Find where the given text appears and provide that cell's center as [X, Y] coordinate. 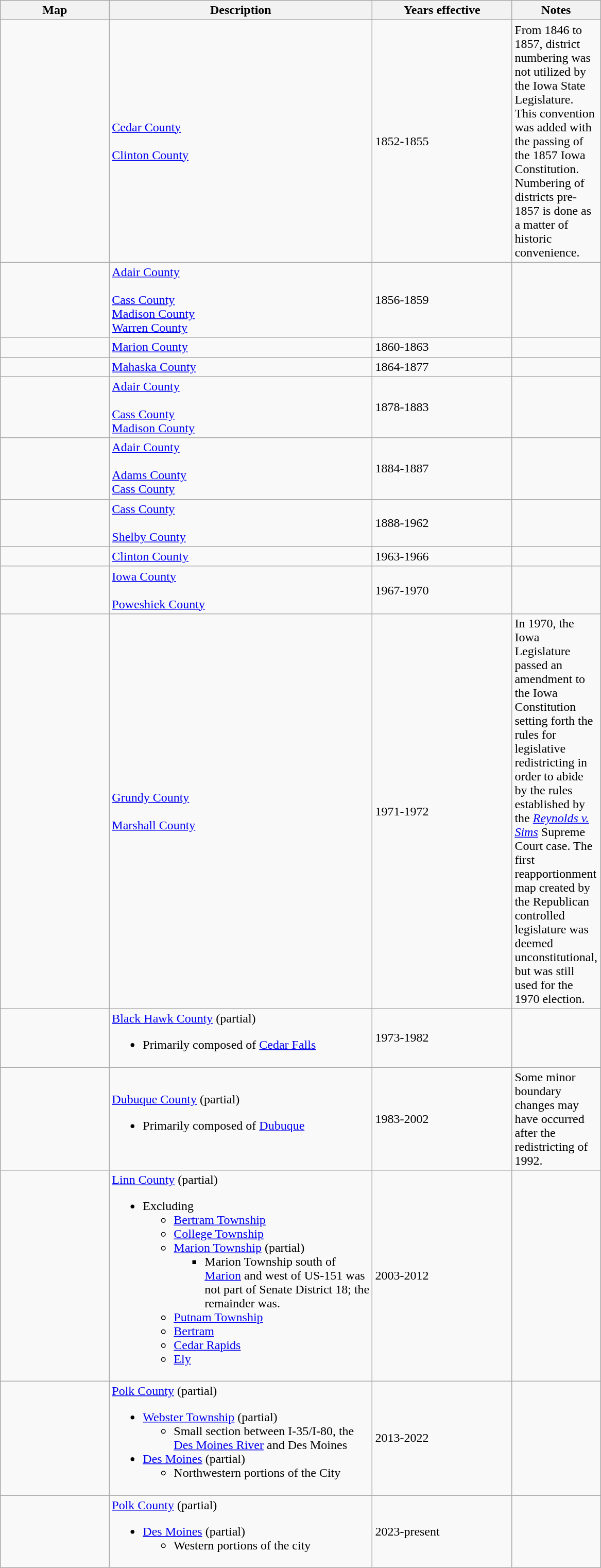
Description [241, 10]
Cass CountyShelby County [241, 523]
1963-1966 [442, 556]
2013-2022 [442, 1438]
Cedar CountyClinton County [241, 141]
Clinton County [241, 556]
Some minor boundary changes may have occurred after the redistricting of 1992. [556, 1119]
1864-1877 [442, 367]
Polk County (partial)Des Moines (partial)Western portions of the city [241, 1531]
Adair CountyCass County Madison County [241, 407]
1967-1970 [442, 590]
1973-1982 [442, 1037]
Marion County [241, 347]
Adair CountyCass County Madison County Warren County [241, 300]
2003-2012 [442, 1276]
1860-1863 [442, 347]
Dubuque County (partial)Primarily composed of Dubuque [241, 1119]
2023-present [442, 1531]
1878-1883 [442, 407]
1888-1962 [442, 523]
1983-2002 [442, 1119]
Map [55, 10]
Grundy CountyMarshall County [241, 811]
1856-1859 [442, 300]
1971-1972 [442, 811]
1852-1855 [442, 141]
Notes [556, 10]
Mahaska County [241, 367]
1884-1887 [442, 469]
Black Hawk County (partial)Primarily composed of Cedar Falls [241, 1037]
Adair CountyAdams County Cass County [241, 469]
Years effective [442, 10]
Iowa CountyPoweshiek County [241, 590]
